Provide the [x, y] coordinate of the cell's center where the given text is located.  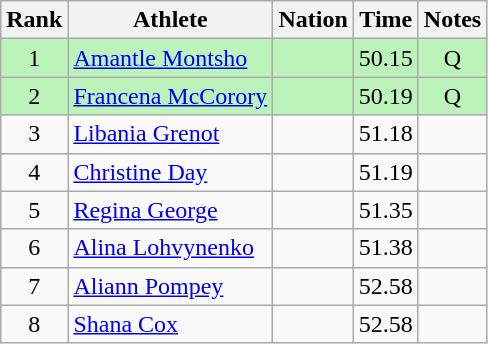
Nation [313, 20]
Athlete [170, 20]
Time [386, 20]
4 [34, 172]
50.15 [386, 58]
Francena McCorory [170, 96]
50.19 [386, 96]
51.18 [386, 134]
Libania Grenot [170, 134]
6 [34, 248]
51.35 [386, 210]
Notes [452, 20]
Aliann Pompey [170, 286]
3 [34, 134]
51.38 [386, 248]
1 [34, 58]
5 [34, 210]
8 [34, 324]
51.19 [386, 172]
7 [34, 286]
Christine Day [170, 172]
2 [34, 96]
Shana Cox [170, 324]
Regina George [170, 210]
Amantle Montsho [170, 58]
Alina Lohvynenko [170, 248]
Rank [34, 20]
